From the cell containing the given text, extract its center point as [X, Y] coordinate. 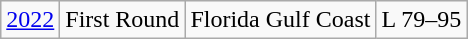
Florida Gulf Coast [280, 20]
L 79–95 [422, 20]
2022 [30, 20]
First Round [122, 20]
